Scan for the cell matching the given text and deliver its [X, Y] coordinate at center. 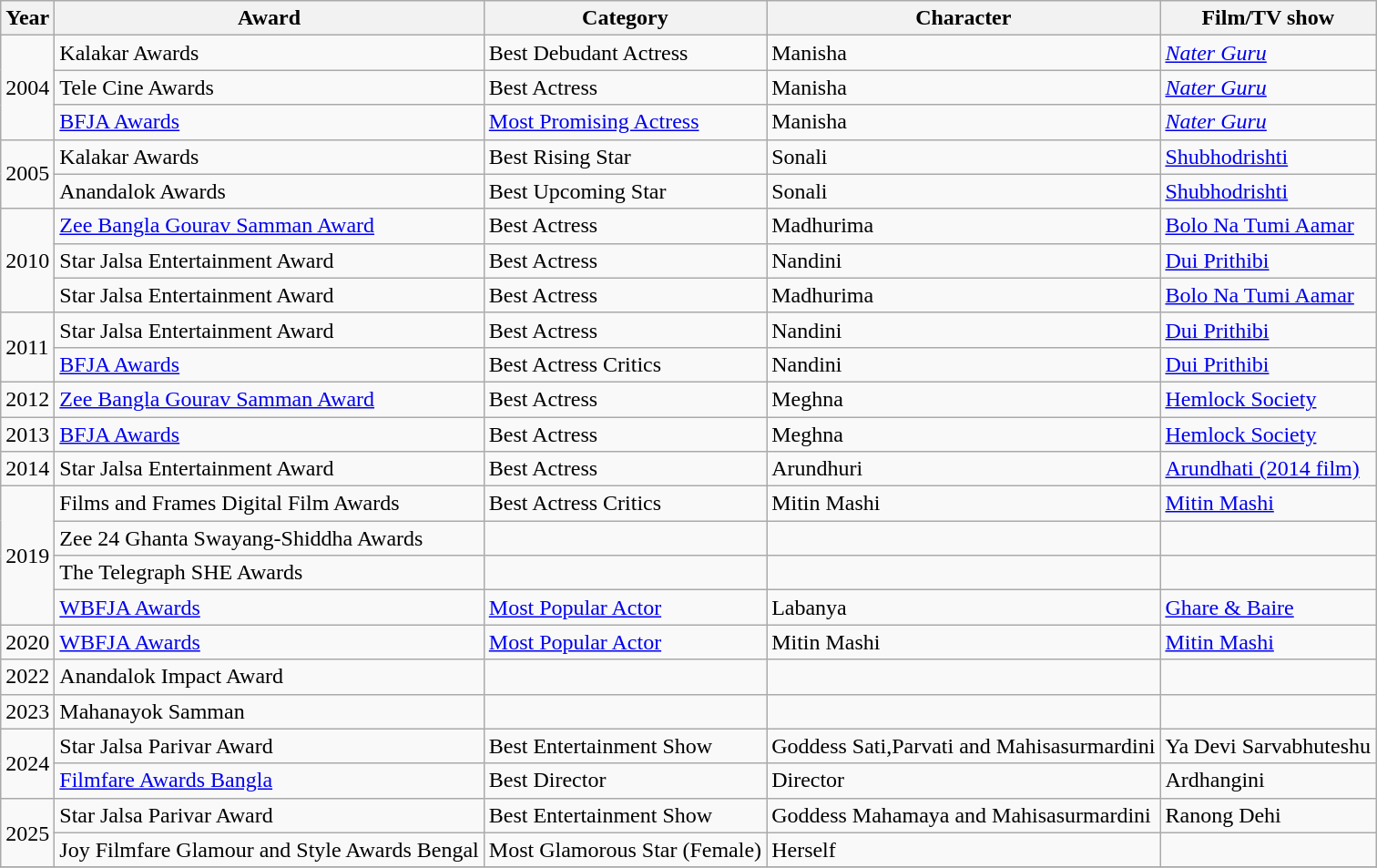
Award [270, 18]
Goddess Sati,Parvati and Mahisasurmardini [964, 746]
Film/TV show [1268, 18]
Filmfare Awards Bangla [270, 781]
Year [27, 18]
Joy Filmfare Glamour and Style Awards Bengal [270, 850]
2010 [27, 260]
Ya Devi Sarvabhuteshu [1268, 746]
2014 [27, 469]
Ghare & Baire [1268, 608]
Best Director [625, 781]
Ranong Dehi [1268, 815]
2012 [27, 399]
2004 [27, 87]
2022 [27, 677]
Best Rising Star [625, 157]
Director [964, 781]
Arundhuri [964, 469]
Goddess Mahamaya and Mahisasurmardini [964, 815]
Herself [964, 850]
Character [964, 18]
Labanya [964, 608]
Zee 24 Ghanta Swayang-Shiddha Awards [270, 538]
Most Promising Actress [625, 122]
Best Debudant Actress [625, 53]
2025 [27, 832]
Best Upcoming Star [625, 191]
Anandalok Impact Award [270, 677]
2020 [27, 642]
Films and Frames Digital Film Awards [270, 504]
2023 [27, 711]
Most Glamorous Star (Female) [625, 850]
The Telegraph SHE Awards [270, 573]
Anandalok Awards [270, 191]
2005 [27, 174]
2013 [27, 434]
Arundhati (2014 film) [1268, 469]
Tele Cine Awards [270, 87]
2024 [27, 763]
Mahanayok Samman [270, 711]
2011 [27, 347]
Category [625, 18]
Ardhangini [1268, 781]
2019 [27, 556]
